Return the (x, y) coordinate for the center point of the cell that contains the specified text.  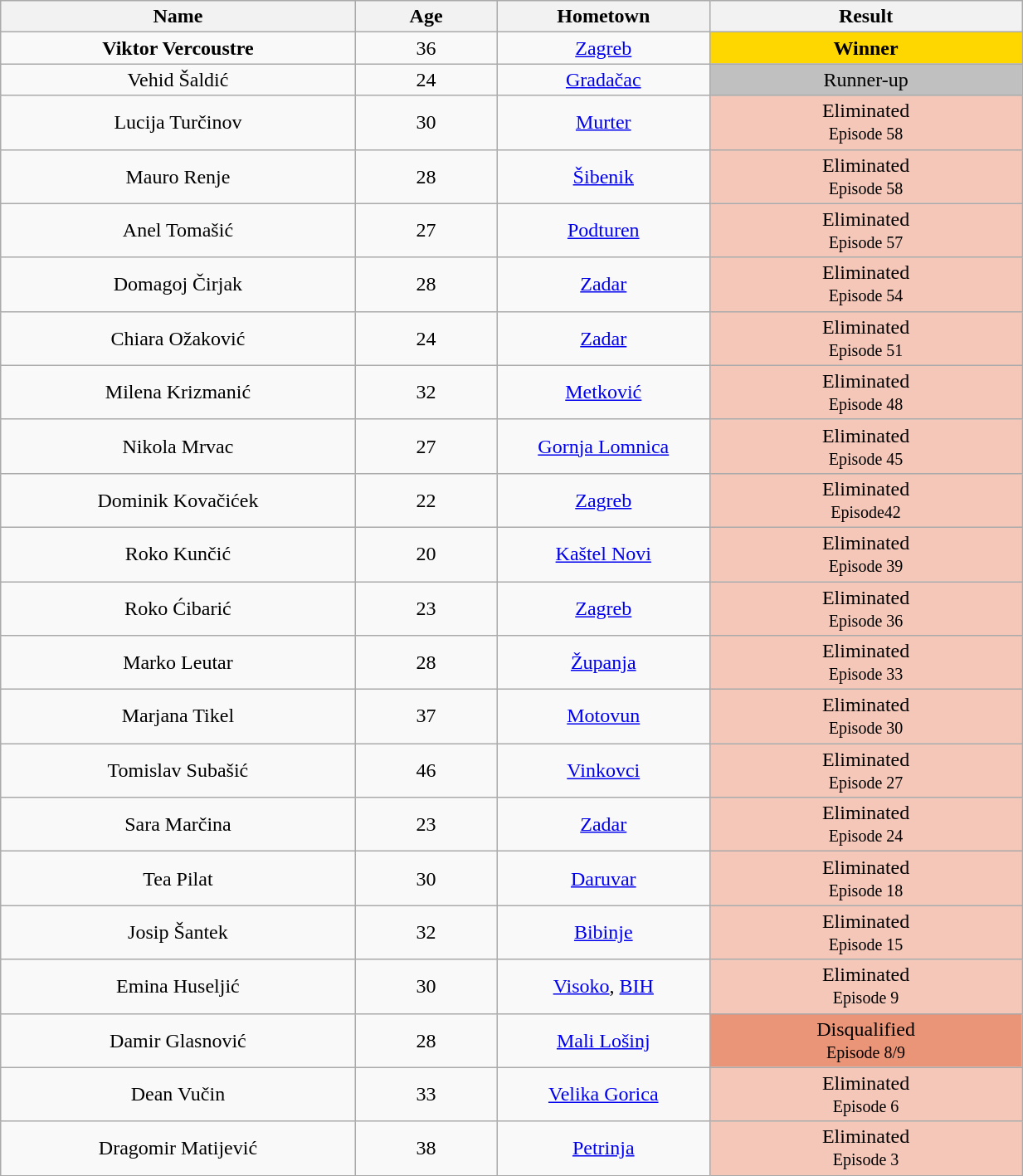
EliminatedEpisode42 (865, 500)
EliminatedEpisode 3 (865, 1149)
Metković (603, 392)
EliminatedEpisode 30 (865, 717)
EliminatedEpisode 24 (865, 825)
EliminatedEpisode 15 (865, 933)
Velika Gorica (603, 1094)
Tomislav Subašić (178, 770)
22 (426, 500)
EliminatedEpisode 51 (865, 339)
Nikola Mrvac (178, 446)
38 (426, 1149)
Mauro Renje (178, 176)
EliminatedEpisode 39 (865, 554)
Kaštel Novi (603, 554)
Anel Tomašić (178, 231)
Marjana Tikel (178, 717)
EliminatedEpisode 48 (865, 392)
20 (426, 554)
Josip Šantek (178, 933)
Hometown (603, 17)
Daruvar (603, 878)
Motovun (603, 717)
EliminatedEpisode 57 (865, 231)
Petrinja (603, 1149)
Vehid Šaldić (178, 80)
Emina Huseljić (178, 986)
Winner (865, 48)
Gornja Lomnica (603, 446)
EliminatedEpisode 9 (865, 986)
Dean Vučin (178, 1094)
Tea Pilat (178, 878)
Mali Lošinj (603, 1041)
Podturen (603, 231)
36 (426, 48)
EliminatedEpisode 54 (865, 284)
Runner-up (865, 80)
Murter (603, 123)
33 (426, 1094)
Dragomir Matijević (178, 1149)
Roko Ćibarić (178, 608)
Visoko, BIH (603, 986)
EliminatedEpisode 33 (865, 662)
Dominik Kovačićek (178, 500)
Gradačac (603, 80)
Age (426, 17)
Name (178, 17)
Vinkovci (603, 770)
37 (426, 717)
EliminatedEpisode 36 (865, 608)
DisqualifiedEpisode 8/9 (865, 1041)
Result (865, 17)
Damir Glasnović (178, 1041)
EliminatedEpisode 27 (865, 770)
Lucija Turčinov (178, 123)
Roko Kunčić (178, 554)
Sara Marčina (178, 825)
Šibenik (603, 176)
Domagoj Čirjak (178, 284)
Milena Krizmanić (178, 392)
EliminatedEpisode 18 (865, 878)
Bibinje (603, 933)
Županja (603, 662)
Viktor Vercoustre (178, 48)
EliminatedEpisode 6 (865, 1094)
Chiara Ožaković (178, 339)
EliminatedEpisode 45 (865, 446)
46 (426, 770)
Marko Leutar (178, 662)
